From the cell containing the given text, extract its center point as [x, y] coordinate. 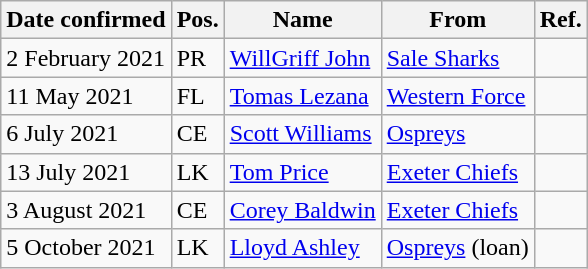
6 July 2021 [86, 134]
WillGriff John [302, 58]
13 July 2021 [86, 172]
FL [198, 96]
PR [198, 58]
Tomas Lezana [302, 96]
Ospreys (loan) [458, 248]
Name [302, 20]
Ref. [560, 20]
Western Force [458, 96]
From [458, 20]
Sale Sharks [458, 58]
Lloyd Ashley [302, 248]
Tom Price [302, 172]
Corey Baldwin [302, 210]
Scott Williams [302, 134]
11 May 2021 [86, 96]
Date confirmed [86, 20]
2 February 2021 [86, 58]
Pos. [198, 20]
Ospreys [458, 134]
5 October 2021 [86, 248]
3 August 2021 [86, 210]
